For the text-containing cell, return its midpoint in [X, Y] coordinate format. 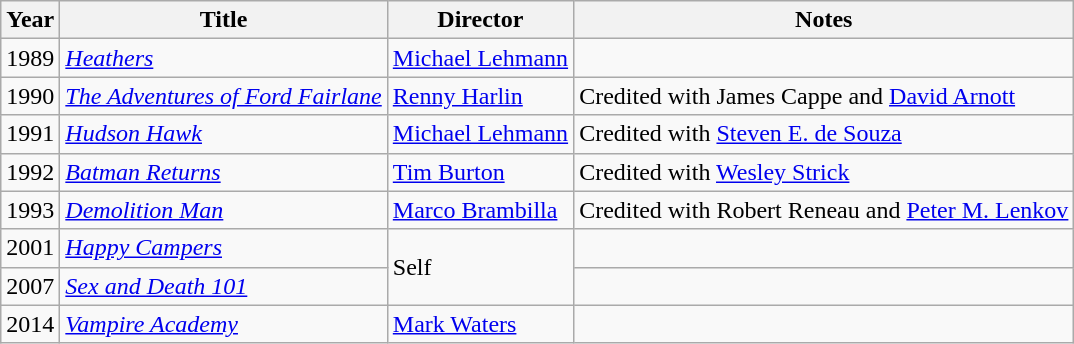
Heathers [224, 58]
2007 [30, 286]
Mark Waters [480, 324]
Tim Burton [480, 172]
2001 [30, 248]
1993 [30, 210]
1989 [30, 58]
Marco Brambilla [480, 210]
Self [480, 267]
Sex and Death 101 [224, 286]
1992 [30, 172]
Credited with Robert Reneau and Peter M. Lenkov [824, 210]
Demolition Man [224, 210]
1990 [30, 96]
Year [30, 20]
Happy Campers [224, 248]
Renny Harlin [480, 96]
The Adventures of Ford Fairlane [224, 96]
Credited with Steven E. de Souza [824, 134]
2014 [30, 324]
Credited with Wesley Strick [824, 172]
Notes [824, 20]
Vampire Academy [224, 324]
Credited with James Cappe and David Arnott [824, 96]
Hudson Hawk [224, 134]
Title [224, 20]
Director [480, 20]
1991 [30, 134]
Batman Returns [224, 172]
